Find where the given text appears and provide that cell's center as (x, y) coordinate. 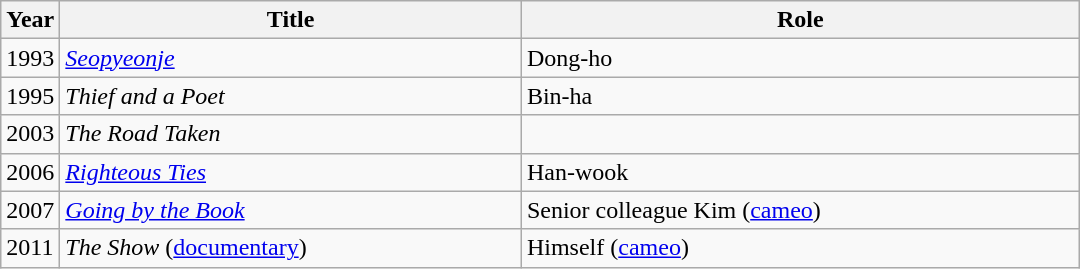
Title (291, 20)
2007 (30, 210)
Senior colleague Kim (cameo) (800, 210)
Going by the Book (291, 210)
1995 (30, 96)
Dong-ho (800, 58)
Thief and a Poet (291, 96)
1993 (30, 58)
Year (30, 20)
The Show (documentary) (291, 248)
Seopyeonje (291, 58)
Righteous Ties (291, 172)
Role (800, 20)
2006 (30, 172)
2003 (30, 134)
Bin-ha (800, 96)
The Road Taken (291, 134)
Han-wook (800, 172)
Himself (cameo) (800, 248)
2011 (30, 248)
